Scan for the cell matching the given text and deliver its (X, Y) coordinate at center. 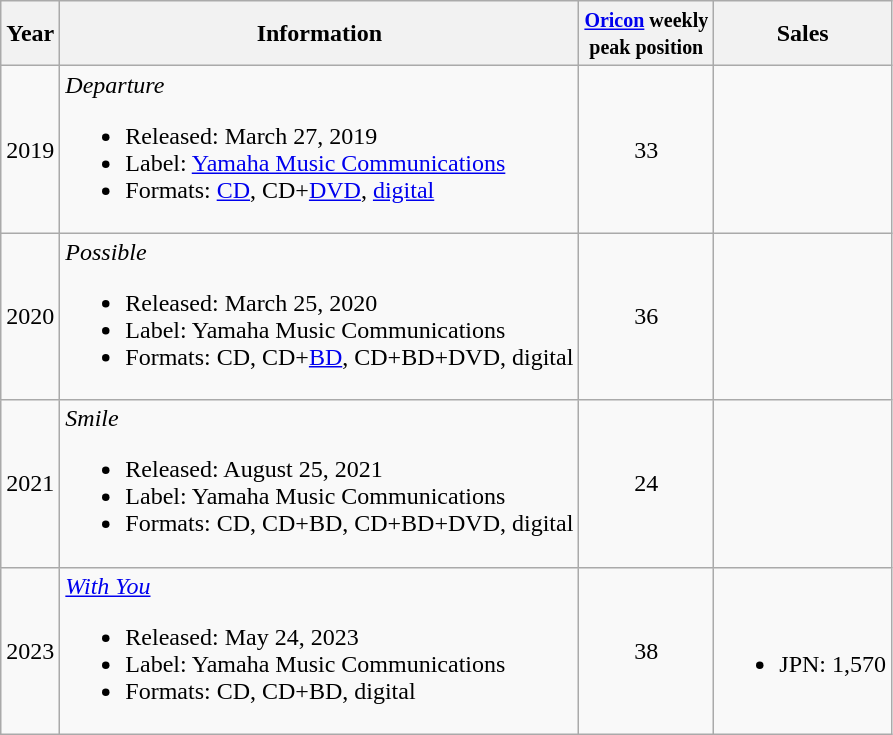
Oricon weeklypeak position (646, 34)
38 (646, 650)
Year (30, 34)
2019 (30, 150)
Sales (803, 34)
SmileReleased: August 25, 2021Label: Yamaha Music CommunicationsFormats: CD, CD+BD, CD+BD+DVD, digital (320, 484)
2020 (30, 316)
DepartureReleased: March 27, 2019Label: Yamaha Music CommunicationsFormats: CD, CD+DVD, digital (320, 150)
2023 (30, 650)
33 (646, 150)
With YouReleased: May 24, 2023Label: Yamaha Music CommunicationsFormats: CD, CD+BD, digital (320, 650)
36 (646, 316)
Information (320, 34)
PossibleReleased: March 25, 2020Label: Yamaha Music CommunicationsFormats: CD, CD+BD, CD+BD+DVD, digital (320, 316)
2021 (30, 484)
24 (646, 484)
JPN: 1,570 (803, 650)
